Pinpoint the cell where the given text exists, returning its (X, Y) midpoint coordinate. 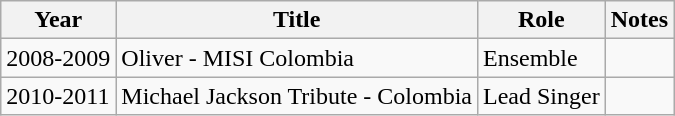
Title (297, 20)
Role (542, 20)
Notes (639, 20)
2008-2009 (58, 58)
Year (58, 20)
Oliver - MISI Colombia (297, 58)
2010-2011 (58, 96)
Lead Singer (542, 96)
Michael Jackson Tribute - Colombia (297, 96)
Ensemble (542, 58)
